Return the [X, Y] coordinate for the center point of the cell that contains the specified text.  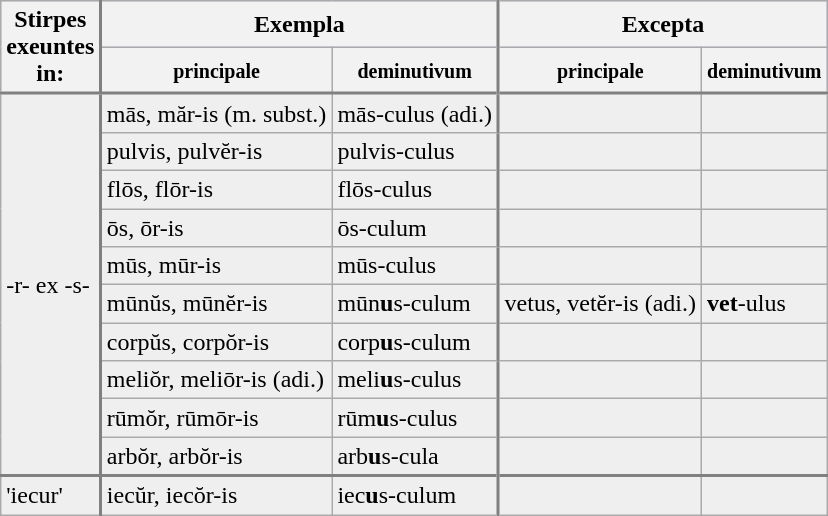
pulvis, pulvĕr-is [216, 151]
mūs-culus [415, 266]
Excepta [662, 24]
arbus-cula [415, 456]
Stirpes exeuntes in: [51, 48]
pulvis-culus [415, 151]
mūs, mūr-is [216, 266]
ōs-culum [415, 227]
corpŭs, corpŏr-is [216, 342]
ōs, ōr-is [216, 227]
mūnus-culum [415, 304]
melius-culus [415, 380]
vet-ulus [764, 304]
meliŏr, meliōr-is (adi.) [216, 380]
flōs, flōr-is [216, 189]
-r- ex -s- [51, 285]
rūmŏr, rūmōr-is [216, 418]
mās, măr-is (m. subst.) [216, 114]
Exempla [300, 24]
iecus-culum [415, 496]
'iecur' [51, 496]
iecŭr, iecŏr-is [216, 496]
vetus, vetĕr-is (adi.) [600, 304]
flōs-culus [415, 189]
arbŏr, arbŏr-is [216, 456]
mās-culus (adi.) [415, 114]
corpus-culum [415, 342]
rūmus-culus [415, 418]
mūnŭs, mūnĕr-is [216, 304]
